Find where the given text appears and provide that cell's center as [x, y] coordinate. 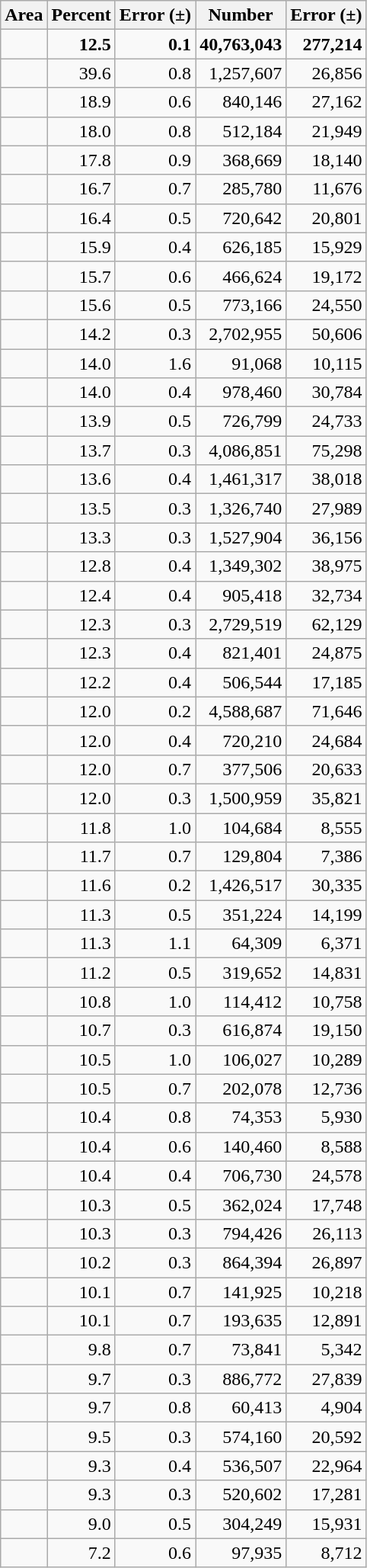
13.5 [81, 508]
4,086,851 [241, 451]
24,875 [326, 653]
616,874 [241, 1031]
17,185 [326, 682]
1,527,904 [241, 537]
794,426 [241, 1233]
20,633 [326, 769]
104,684 [241, 827]
15,929 [326, 247]
140,460 [241, 1146]
8,555 [326, 827]
71,646 [326, 711]
75,298 [326, 451]
50,606 [326, 334]
1,326,740 [241, 508]
11.2 [81, 973]
4,588,687 [241, 711]
1,500,959 [241, 798]
304,249 [241, 1524]
26,113 [326, 1233]
27,989 [326, 508]
864,394 [241, 1262]
10,758 [326, 1002]
512,184 [241, 131]
64,309 [241, 944]
1.1 [155, 944]
12.5 [81, 44]
8,588 [326, 1146]
626,185 [241, 247]
277,214 [326, 44]
106,027 [241, 1060]
720,642 [241, 218]
1,461,317 [241, 479]
10,115 [326, 364]
1,349,302 [241, 566]
60,413 [241, 1408]
15.6 [81, 305]
12.4 [81, 595]
12.2 [81, 682]
36,156 [326, 537]
17,748 [326, 1204]
21,949 [326, 131]
16.4 [81, 218]
8,712 [326, 1553]
886,772 [241, 1379]
27,162 [326, 102]
520,602 [241, 1495]
62,129 [326, 624]
0.1 [155, 44]
1,426,517 [241, 886]
11.6 [81, 886]
6,371 [326, 944]
13.9 [81, 422]
15.9 [81, 247]
24,550 [326, 305]
1,257,607 [241, 73]
30,335 [326, 886]
9.0 [81, 1524]
13.7 [81, 451]
24,578 [326, 1175]
10.7 [81, 1031]
351,224 [241, 915]
9.5 [81, 1437]
720,210 [241, 740]
11.7 [81, 857]
11.8 [81, 827]
466,624 [241, 276]
20,801 [326, 218]
574,160 [241, 1437]
840,146 [241, 102]
773,166 [241, 305]
30,784 [326, 393]
14,831 [326, 973]
7,386 [326, 857]
26,856 [326, 73]
Number [241, 15]
129,804 [241, 857]
22,964 [326, 1466]
114,412 [241, 1002]
193,635 [241, 1321]
362,024 [241, 1204]
905,418 [241, 595]
26,897 [326, 1262]
27,839 [326, 1379]
319,652 [241, 973]
32,734 [326, 595]
10,218 [326, 1292]
13.6 [81, 479]
16.7 [81, 189]
706,730 [241, 1175]
38,018 [326, 479]
0.9 [155, 160]
24,684 [326, 740]
2,702,955 [241, 334]
19,150 [326, 1031]
202,078 [241, 1089]
38,975 [326, 566]
19,172 [326, 276]
12,736 [326, 1089]
5,342 [326, 1350]
10.2 [81, 1262]
24,733 [326, 422]
726,799 [241, 422]
74,353 [241, 1117]
15.7 [81, 276]
12,891 [326, 1321]
4,904 [326, 1408]
10.8 [81, 1002]
536,507 [241, 1466]
285,780 [241, 189]
91,068 [241, 364]
377,506 [241, 769]
506,544 [241, 682]
7.2 [81, 1553]
1.6 [155, 364]
17,281 [326, 1495]
10,289 [326, 1060]
12.8 [81, 566]
18,140 [326, 160]
Percent [81, 15]
14.2 [81, 334]
Area [24, 15]
141,925 [241, 1292]
18.0 [81, 131]
18.9 [81, 102]
97,935 [241, 1553]
35,821 [326, 798]
5,930 [326, 1117]
11,676 [326, 189]
40,763,043 [241, 44]
9.8 [81, 1350]
13.3 [81, 537]
39.6 [81, 73]
20,592 [326, 1437]
17.8 [81, 160]
978,460 [241, 393]
2,729,519 [241, 624]
821,401 [241, 653]
73,841 [241, 1350]
368,669 [241, 160]
14,199 [326, 915]
15,931 [326, 1524]
